Find where the given text appears and provide that cell's center as (x, y) coordinate. 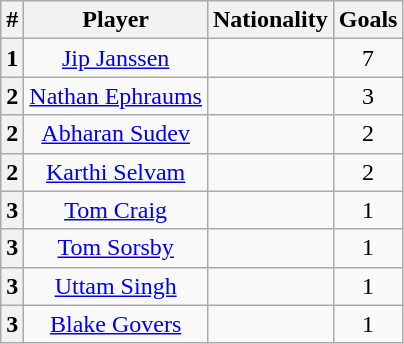
Abharan Sudev (116, 134)
Tom Craig (116, 210)
Jip Janssen (116, 58)
Goals (368, 20)
Tom Sorsby (116, 248)
# (12, 20)
7 (368, 58)
Blake Govers (116, 324)
Nationality (270, 20)
Nathan Ephraums (116, 96)
Uttam Singh (116, 286)
Karthi Selvam (116, 172)
Player (116, 20)
